Locate the cell with the specified text and output its [x, y] center coordinate. 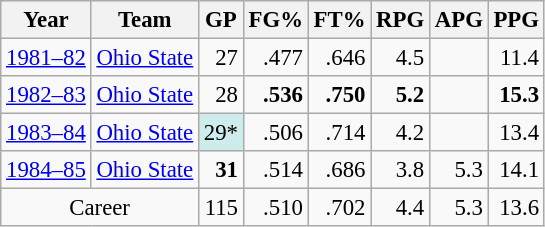
.686 [340, 170]
.702 [340, 208]
4.4 [400, 208]
11.4 [516, 58]
.514 [276, 170]
.646 [340, 58]
31 [220, 170]
Year [46, 20]
15.3 [516, 95]
GP [220, 20]
FT% [340, 20]
APG [458, 20]
1984–85 [46, 170]
4.5 [400, 58]
4.2 [400, 133]
1981–82 [46, 58]
.750 [340, 95]
Career [100, 208]
28 [220, 95]
13.6 [516, 208]
FG% [276, 20]
29* [220, 133]
.510 [276, 208]
1982–83 [46, 95]
27 [220, 58]
14.1 [516, 170]
.714 [340, 133]
.477 [276, 58]
13.4 [516, 133]
5.2 [400, 95]
.536 [276, 95]
PPG [516, 20]
Team [144, 20]
3.8 [400, 170]
1983–84 [46, 133]
.506 [276, 133]
115 [220, 208]
RPG [400, 20]
